Determine the [X, Y] coordinate at the center of the cell enclosing the given text.  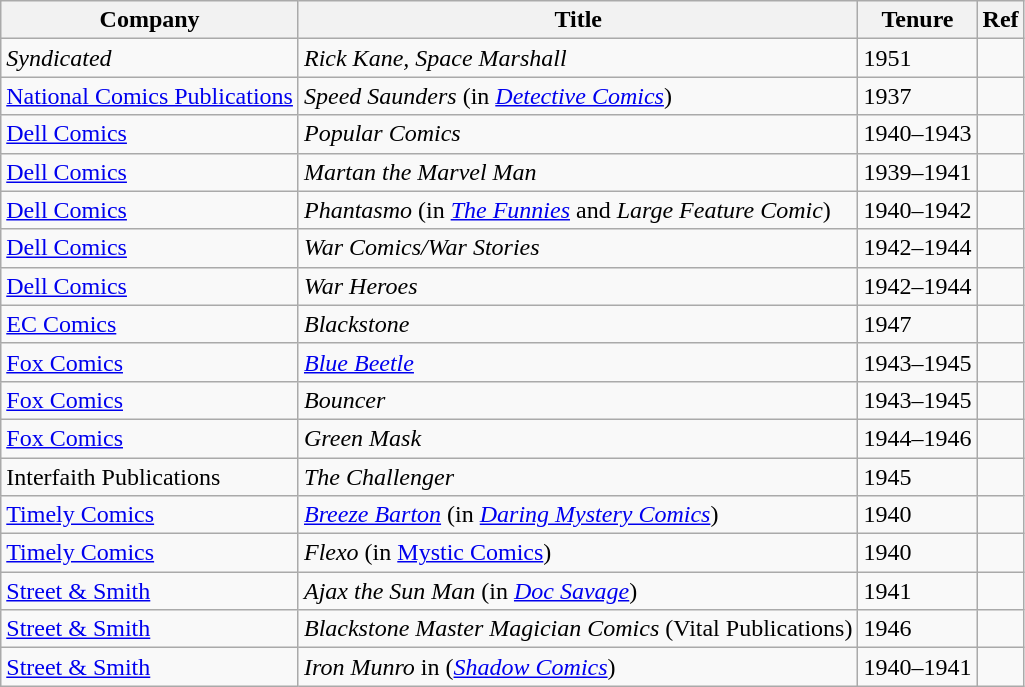
1940–1943 [918, 134]
1940–1942 [918, 210]
War Comics/War Stories [578, 248]
1937 [918, 96]
Company [150, 20]
War Heroes [578, 286]
Martan the Marvel Man [578, 172]
Phantasmo (in The Funnies and Large Feature Comic) [578, 210]
1941 [918, 591]
Speed Saunders (in Detective Comics) [578, 96]
Popular Comics [578, 134]
Green Mask [578, 438]
1946 [918, 629]
1947 [918, 324]
1951 [918, 58]
Flexo (in Mystic Comics) [578, 553]
Ref [1000, 20]
Iron Munro in (Shadow Comics) [578, 667]
The Challenger [578, 477]
Interfaith Publications [150, 477]
Rick Kane, Space Marshall [578, 58]
1939–1941 [918, 172]
Bouncer [578, 400]
Breeze Barton (in Daring Mystery Comics) [578, 515]
Syndicated [150, 58]
Title [578, 20]
Blue Beetle [578, 362]
1944–1946 [918, 438]
1945 [918, 477]
Ajax the Sun Man (in Doc Savage) [578, 591]
Blackstone Master Magician Comics (Vital Publications) [578, 629]
Tenure [918, 20]
1940–1941 [918, 667]
National Comics Publications [150, 96]
Blackstone [578, 324]
EC Comics [150, 324]
